From the cell containing the given text, extract its center point as (x, y) coordinate. 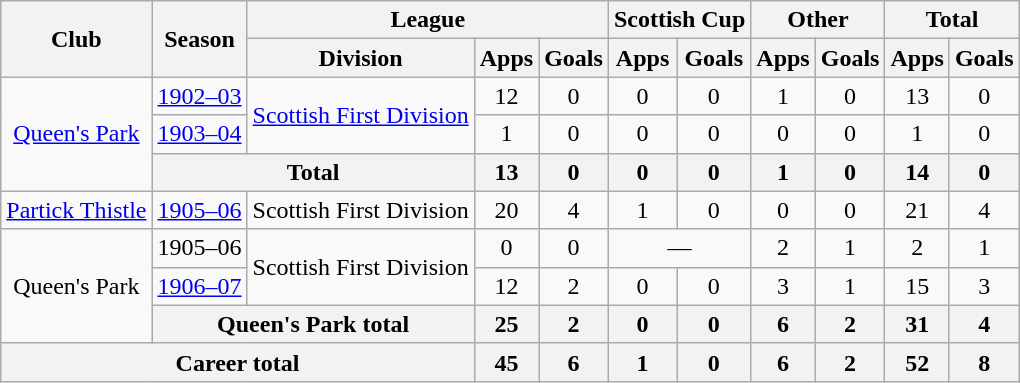
52 (917, 362)
League (428, 20)
Queen's Park total (313, 324)
Other (818, 20)
21 (917, 210)
8 (984, 362)
14 (917, 172)
Career total (238, 362)
31 (917, 324)
15 (917, 286)
45 (506, 362)
Division (360, 58)
Club (76, 39)
1902–03 (200, 96)
1906–07 (200, 286)
25 (506, 324)
Scottish Cup (679, 20)
20 (506, 210)
— (679, 248)
Partick Thistle (76, 210)
1903–04 (200, 134)
Season (200, 39)
